Output the [x, y] coordinate of the center of the cell containing the given text.  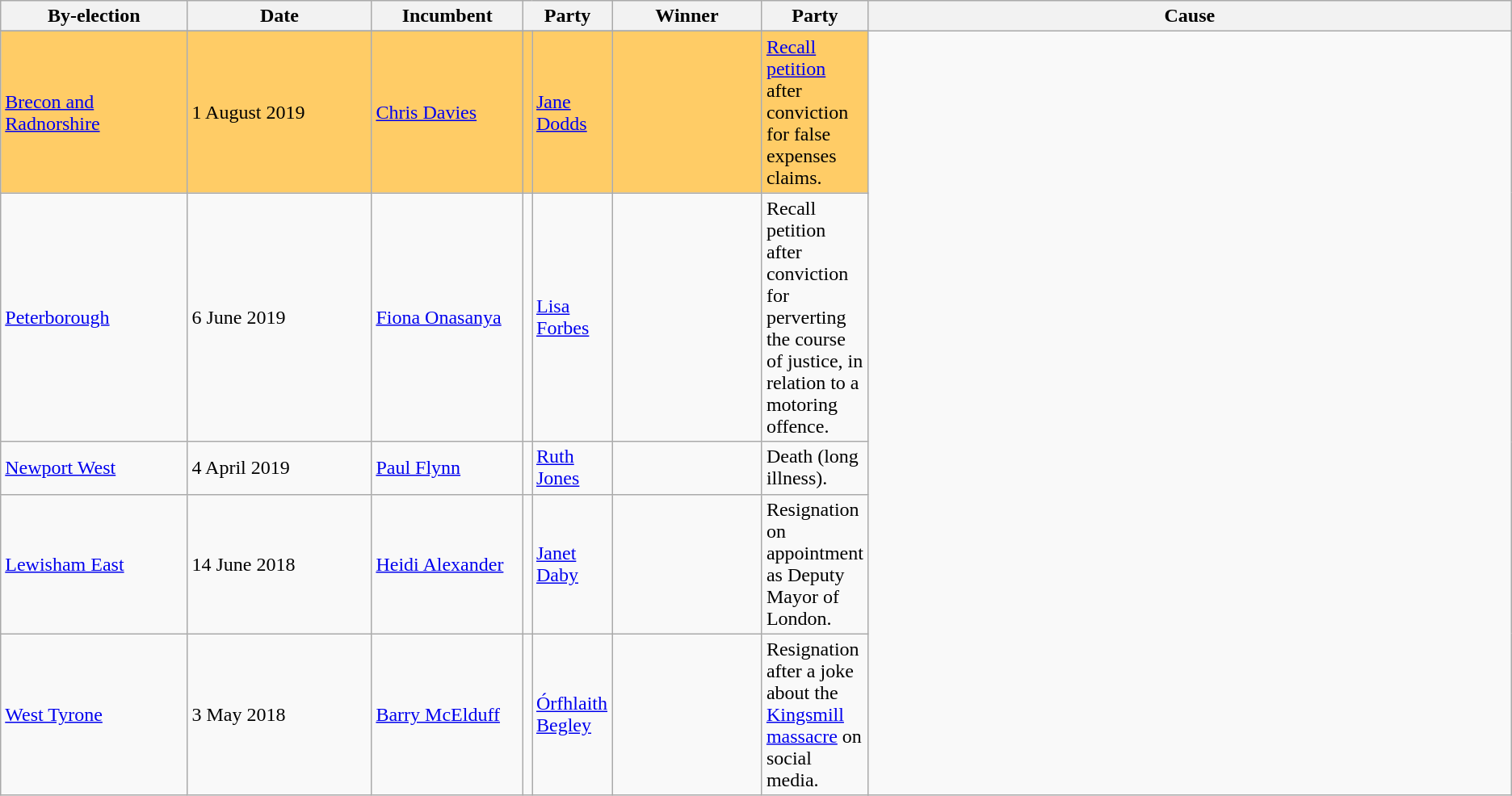
Recall petition after conviction for perverting the course of justice, in relation to a motoring offence. [814, 317]
Chris Davies [447, 112]
Órfhlaith Begley [572, 714]
Ruth Jones [572, 468]
Paul Flynn [447, 468]
Lisa Forbes [572, 317]
West Tyrone [94, 714]
3 May 2018 [279, 714]
Resignation on appointment as Deputy Mayor of London. [814, 563]
Cause [1189, 16]
By-election [94, 16]
Winner [687, 16]
Fiona Onasanya [447, 317]
Incumbent [447, 16]
Brecon and Radnorshire [94, 112]
6 June 2019 [279, 317]
Lewisham East [94, 563]
Jane Dodds [572, 112]
4 April 2019 [279, 468]
Peterborough [94, 317]
Janet Daby [572, 563]
Death (long illness). [814, 468]
1 August 2019 [279, 112]
Barry McElduff [447, 714]
14 June 2018 [279, 563]
Recall petition after conviction for false expenses claims. [814, 112]
Date [279, 16]
Newport West [94, 468]
Heidi Alexander [447, 563]
Resignation after a joke about the Kingsmill massacre on social media. [814, 714]
